For the text-containing cell, return its midpoint in [x, y] coordinate format. 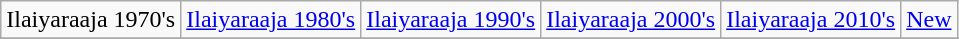
Ilaiyaraaja 1970's [91, 20]
Ilaiyaraaja 1990's [451, 20]
Ilaiyaraaja 2010's [811, 20]
Ilaiyaraaja 2000's [631, 20]
Ilaiyaraaja 1980's [271, 20]
New [929, 20]
